Search for the cell housing the specified text and yield its [X, Y] center coordinate. 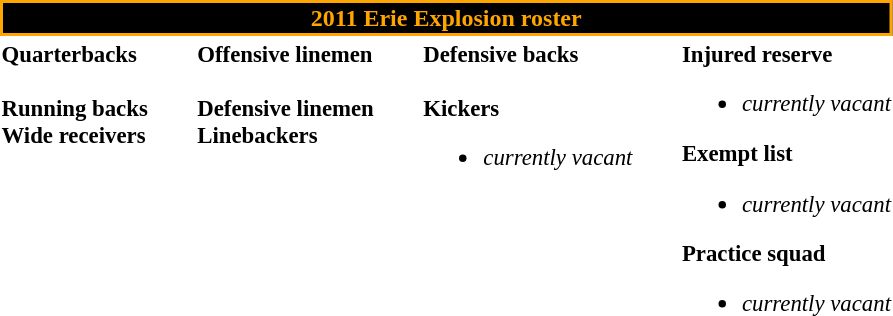
2011 Erie Explosion roster [446, 18]
